Detect which cell encompasses the target text, then output its (X, Y) center coordinate. 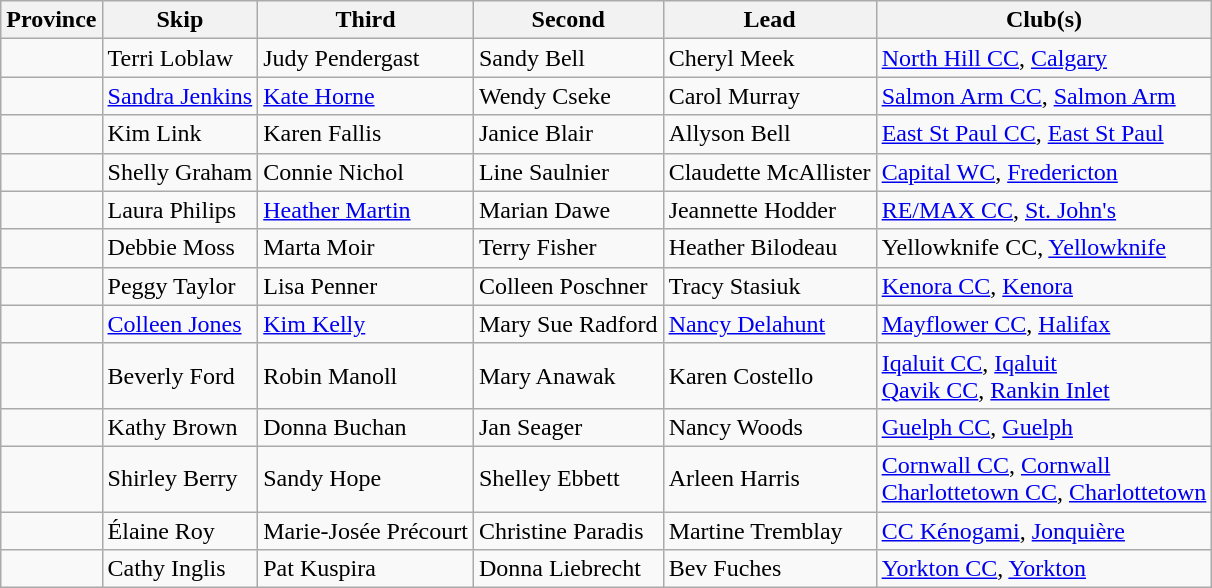
Kathy Brown (180, 427)
Lead (770, 20)
Province (52, 20)
Sandy Hope (366, 478)
Bev Fuches (770, 569)
Donna Liebrecht (568, 569)
Colleen Jones (180, 324)
Cheryl Meek (770, 58)
Kenora CC, Kenora (1044, 286)
Line Saulnier (568, 172)
Cathy Inglis (180, 569)
Peggy Taylor (180, 286)
Third (366, 20)
Kim Link (180, 134)
Allyson Bell (770, 134)
Nancy Woods (770, 427)
Karen Costello (770, 376)
Tracy Stasiuk (770, 286)
Robin Manoll (366, 376)
Donna Buchan (366, 427)
Marian Dawe (568, 210)
Mayflower CC, Halifax (1044, 324)
Kate Horne (366, 96)
Beverly Ford (180, 376)
Club(s) (1044, 20)
Mary Anawak (568, 376)
Jan Seager (568, 427)
Pat Kuspira (366, 569)
Sandra Jenkins (180, 96)
Second (568, 20)
Iqaluit CC, IqaluitQavik CC, Rankin Inlet (1044, 376)
Martine Tremblay (770, 531)
Sandy Bell (568, 58)
Heather Martin (366, 210)
Christine Paradis (568, 531)
North Hill CC, Calgary (1044, 58)
Claudette McAllister (770, 172)
Debbie Moss (180, 248)
Terry Fisher (568, 248)
Marie-Josée Précourt (366, 531)
Salmon Arm CC, Salmon Arm (1044, 96)
Lisa Penner (366, 286)
Judy Pendergast (366, 58)
Terri Loblaw (180, 58)
Mary Sue Radford (568, 324)
Arleen Harris (770, 478)
CC Kénogami, Jonquière (1044, 531)
Shelly Graham (180, 172)
East St Paul CC, East St Paul (1044, 134)
Heather Bilodeau (770, 248)
Kim Kelly (366, 324)
Shelley Ebbett (568, 478)
Nancy Delahunt (770, 324)
Wendy Cseke (568, 96)
Carol Murray (770, 96)
Connie Nichol (366, 172)
Janice Blair (568, 134)
Capital WC, Fredericton (1044, 172)
Élaine Roy (180, 531)
Marta Moir (366, 248)
Cornwall CC, CornwallCharlottetown CC, Charlottetown (1044, 478)
Colleen Poschner (568, 286)
Jeannette Hodder (770, 210)
RE/MAX CC, St. John's (1044, 210)
Yellowknife CC, Yellowknife (1044, 248)
Skip (180, 20)
Yorkton CC, Yorkton (1044, 569)
Shirley Berry (180, 478)
Guelph CC, Guelph (1044, 427)
Laura Philips (180, 210)
Karen Fallis (366, 134)
